Find where the given text appears and provide that cell's center as (x, y) coordinate. 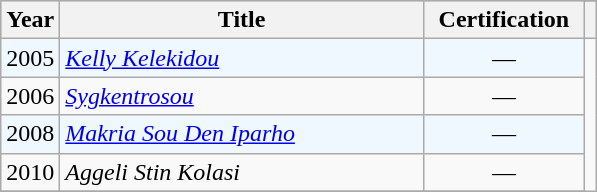
Aggeli Stin Kolasi (242, 172)
Certification (504, 20)
2006 (30, 96)
2008 (30, 134)
Makria Sou Den Iparho (242, 134)
Sygkentrosou (242, 96)
Year (30, 20)
Title (242, 20)
Kelly Kelekidou (242, 58)
2005 (30, 58)
2010 (30, 172)
